Pinpoint the cell where the given text exists, returning its (x, y) midpoint coordinate. 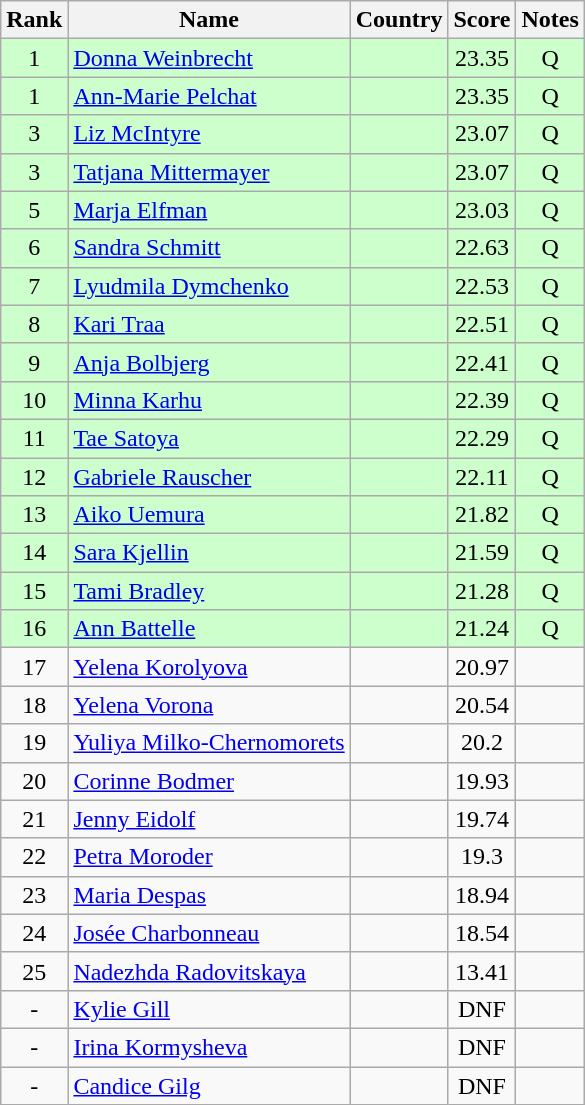
Marja Elfman (209, 210)
22.11 (482, 477)
19.3 (482, 857)
18 (34, 705)
Irina Kormysheva (209, 1047)
22.63 (482, 248)
20.2 (482, 743)
19.93 (482, 781)
Minna Karhu (209, 400)
16 (34, 629)
13 (34, 515)
15 (34, 591)
22.51 (482, 324)
Yuliya Milko-Chernomorets (209, 743)
Ann-Marie Pelchat (209, 96)
5 (34, 210)
Yelena Vorona (209, 705)
Nadezhda Radovitskaya (209, 971)
22.39 (482, 400)
24 (34, 933)
19.74 (482, 819)
18.94 (482, 895)
19 (34, 743)
6 (34, 248)
20.54 (482, 705)
Ann Battelle (209, 629)
Sandra Schmitt (209, 248)
22.29 (482, 438)
Name (209, 20)
Aiko Uemura (209, 515)
22.53 (482, 286)
Tatjana Mittermayer (209, 172)
10 (34, 400)
Jenny Eidolf (209, 819)
Rank (34, 20)
21.82 (482, 515)
Petra Moroder (209, 857)
Score (482, 20)
Maria Despas (209, 895)
Lyudmila Dymchenko (209, 286)
Tae Satoya (209, 438)
25 (34, 971)
Candice Gilg (209, 1085)
Anja Bolbjerg (209, 362)
23 (34, 895)
Yelena Korolyova (209, 667)
23.03 (482, 210)
Gabriele Rauscher (209, 477)
21.24 (482, 629)
17 (34, 667)
Liz McIntyre (209, 134)
22 (34, 857)
8 (34, 324)
Kylie Gill (209, 1009)
20.97 (482, 667)
21.28 (482, 591)
Sara Kjellin (209, 553)
13.41 (482, 971)
Notes (550, 20)
11 (34, 438)
14 (34, 553)
20 (34, 781)
Tami Bradley (209, 591)
Kari Traa (209, 324)
9 (34, 362)
21 (34, 819)
21.59 (482, 553)
Josée Charbonneau (209, 933)
Country (399, 20)
7 (34, 286)
22.41 (482, 362)
12 (34, 477)
Donna Weinbrecht (209, 58)
Corinne Bodmer (209, 781)
18.54 (482, 933)
